Locate the cell with the specified text and output its [x, y] center coordinate. 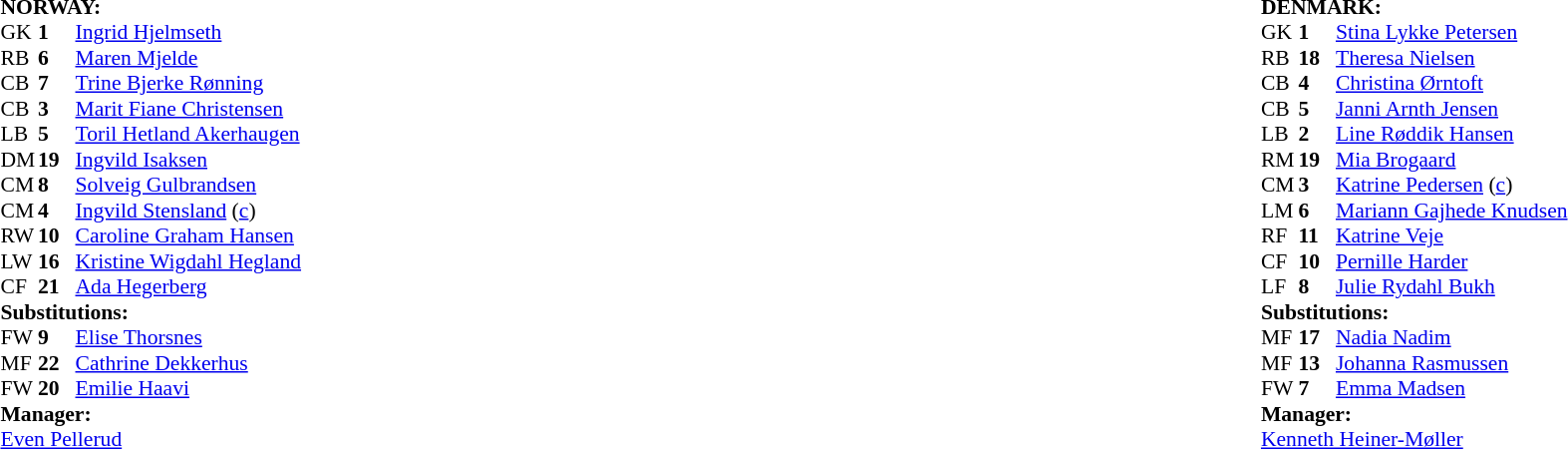
Katrine Veje [1451, 236]
DM [19, 160]
RM [1280, 160]
Christina Ørntoft [1451, 83]
Stina Lykke Petersen [1451, 33]
17 [1317, 338]
Julie Rydahl Bukh [1451, 286]
Marit Fiane Christensen [189, 109]
Pernille Harder [1451, 261]
Ingvild Isaksen [189, 160]
Theresa Nielsen [1451, 58]
11 [1317, 236]
16 [57, 261]
21 [57, 286]
LW [19, 261]
Elise Thorsnes [189, 338]
RF [1280, 236]
Toril Hetland Akerhaugen [189, 135]
Cathrine Dekkerhus [189, 363]
Solveig Gulbrandsen [189, 185]
2 [1317, 135]
20 [57, 388]
Emilie Haavi [189, 388]
Maren Mjelde [189, 58]
Ada Hegerberg [189, 286]
Emma Madsen [1451, 388]
Kristine Wigdahl Hegland [189, 261]
Katrine Pedersen (c) [1451, 185]
Trine Bjerke Rønning [189, 83]
22 [57, 363]
Caroline Graham Hansen [189, 236]
Ingrid Hjelmseth [189, 33]
RW [19, 236]
Janni Arnth Jensen [1451, 109]
9 [57, 338]
Mia Brogaard [1451, 160]
18 [1317, 58]
Johanna Rasmussen [1451, 363]
LM [1280, 211]
Line Røddik Hansen [1451, 135]
LF [1280, 286]
Ingvild Stensland (c) [189, 211]
Nadia Nadim [1451, 338]
Mariann Gajhede Knudsen [1451, 211]
13 [1317, 363]
